Return [x, y] of the center of cell containing provided text 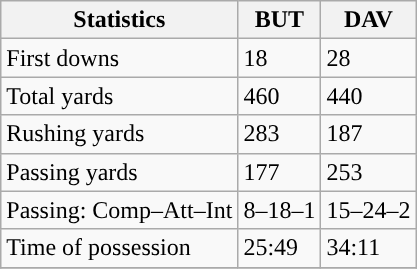
253 [368, 172]
BUT [280, 20]
25:49 [280, 248]
177 [280, 172]
187 [368, 134]
Rushing yards [120, 134]
28 [368, 58]
Total yards [120, 96]
First downs [120, 58]
Statistics [120, 20]
460 [280, 96]
15–24–2 [368, 210]
Passing: Comp–Att–Int [120, 210]
440 [368, 96]
8–18–1 [280, 210]
Passing yards [120, 172]
18 [280, 58]
Time of possession [120, 248]
DAV [368, 20]
283 [280, 134]
34:11 [368, 248]
